For the text-containing cell, return its midpoint in [x, y] coordinate format. 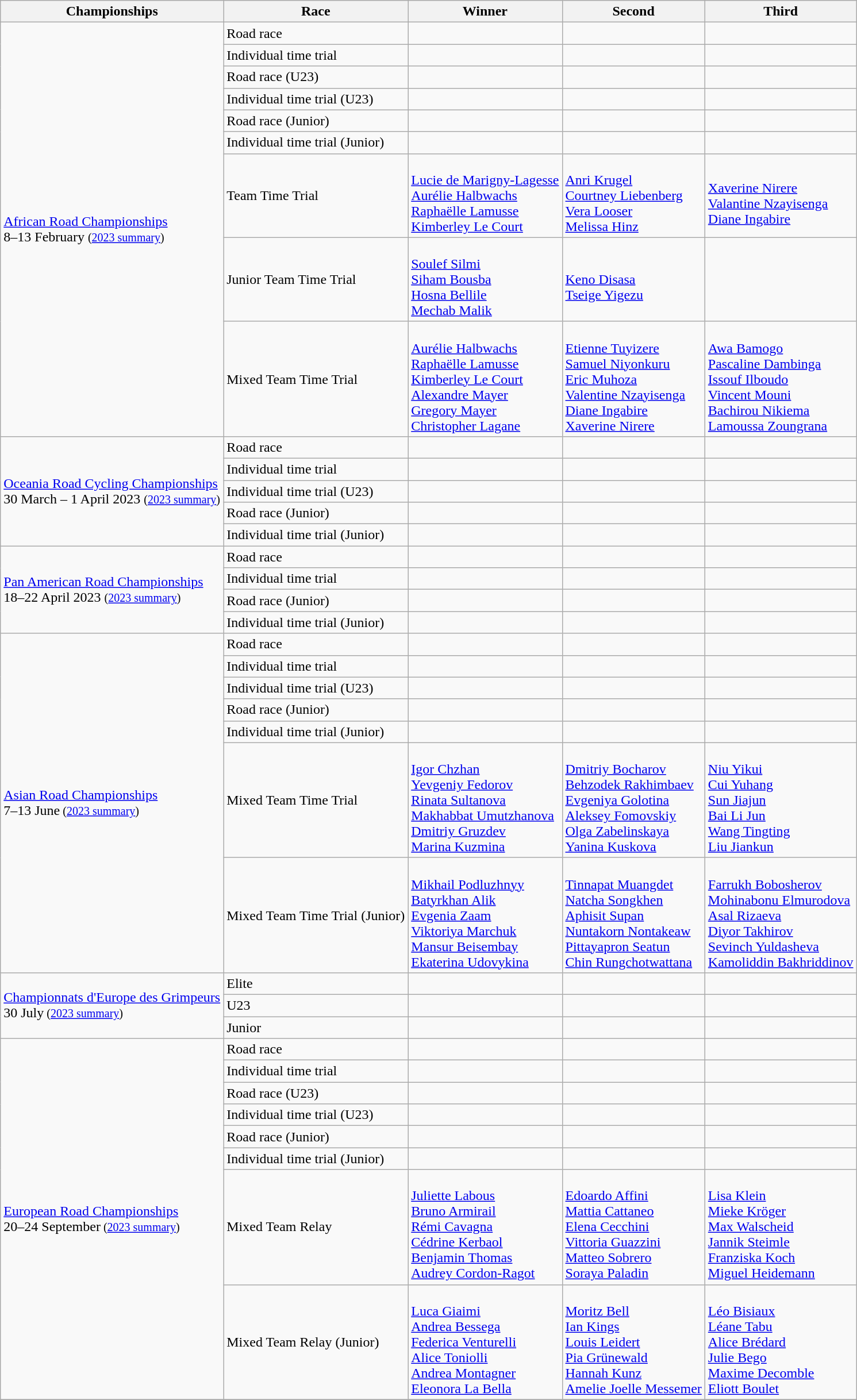
Second [633, 11]
Juliette LabousBruno ArmirailRémi CavagnaCédrine KerbaolBenjamin ThomasAudrey Cordon-Ragot [485, 1227]
Team Time Trial [316, 195]
Asian Road Championships 7–13 June (2023 summary) [112, 803]
Etienne TuyizereSamuel NiyonkuruEric MuhozaValentine NzayisengaDiane IngabireXaverine Nirere [633, 379]
Keno DisasaTseige Yigezu [633, 279]
Elite [316, 983]
Oceania Road Cycling Championships 30 March – 1 April 2023 (2023 summary) [112, 491]
Niu YikuiCui YuhangSun JiajunBai Li JunWang TingtingLiu Jiankun [781, 800]
Aurélie HalbwachsRaphaëlle LamusseKimberley Le CourtAlexandre MayerGregory MayerChristopher Lagane [485, 379]
Junior [316, 1027]
Championships [112, 11]
Lucie de Marigny-LagesseAurélie HalbwachsRaphaëlle LamusseKimberley Le Court [485, 195]
Igor ChzhanYevgeniy FedorovRinata SultanovaMakhabbat UmutzhanovaDmitriy GruzdevMarina Kuzmina [485, 800]
Moritz BellIan KingsLouis LeidertPia GrünewaldHannah KunzAmelie Joelle Messemer [633, 1342]
Mikhail PodluzhnyyBatyrkhan AlikEvgenia ZaamViktoriya MarchukMansur BeisembayEkaterina Udovykina [485, 915]
Winner [485, 11]
Mixed Team Relay (Junior) [316, 1342]
Lisa KleinMieke KrögerMax WalscheidJannik SteimleFranziska KochMiguel Heidemann [781, 1227]
Junior Team Time Trial [316, 279]
Awa BamogoPascaline DambingaIssouf IlboudoVincent MouniBachirou NikiemaLamoussa Zoungrana [781, 379]
Xaverine NirereValantine NzayisengaDiane Ingabire [781, 195]
Anri KrugelCourtney LiebenbergVera LooserMelissa Hinz [633, 195]
U23 [316, 1005]
Edoardo AffiniMattia CattaneoElena CecchiniVittoria GuazziniMatteo SobreroSoraya Paladin [633, 1227]
Farrukh BobosherovMohinabonu ElmurodovaAsal RizaevaDiyor TakhirovSevinch YuldashevaKamoliddin Bakhriddinov [781, 915]
Léo BisiauxLéane TabuAlice BrédardJulie BegoMaxime DecombleEliott Boulet [781, 1342]
Luca GiaimiAndrea BessegaFederica VenturelliAlice ToniolliAndrea MontagnerEleonora La Bella [485, 1342]
Tinnapat MuangdetNatcha SongkhenAphisit SupanNuntakorn NontakeawPittayapron SeatunChin Rungchotwattana [633, 915]
African Road Championships 8–13 February (2023 summary) [112, 230]
Mixed Team Relay [316, 1227]
Race [316, 11]
Championnats d'Europe des Grimpeurs 30 July (2023 summary) [112, 1005]
Third [781, 11]
Dmitriy BocharovBehzodek RakhimbaevEvgeniya GolotinaAleksey FomovskiyOlga ZabelinskayaYanina Kuskova [633, 800]
Pan American Road Championships 18–22 April 2023 (2023 summary) [112, 590]
Mixed Team Time Trial (Junior) [316, 915]
Soulef SilmiSiham BousbaHosna BellileMechab Malik [485, 279]
European Road Championships 20–24 September (2023 summary) [112, 1219]
